Determine the [X, Y] coordinate at the center of the cell enclosing the given text.  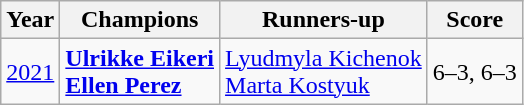
Score [474, 20]
Year [30, 20]
2021 [30, 72]
6–3, 6–3 [474, 72]
Ulrikke Eikeri Ellen Perez [140, 72]
Lyudmyla Kichenok Marta Kostyuk [324, 72]
Runners-up [324, 20]
Champions [140, 20]
